Detect which cell encompasses the target text, then output its (X, Y) center coordinate. 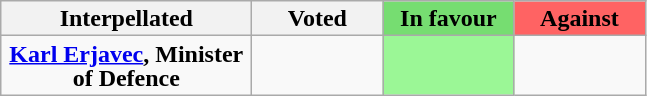
Interpellated (126, 18)
Karl Erjavec, Minister of Defence (126, 66)
Against (580, 18)
In favour (448, 18)
Voted (318, 18)
